Pinpoint the cell where the given text exists, returning its [X, Y] midpoint coordinate. 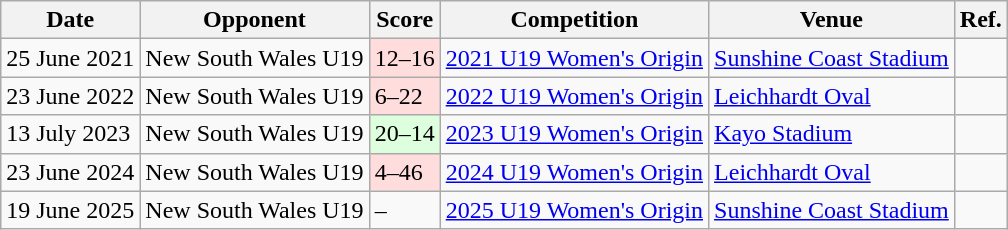
19 June 2025 [70, 210]
4–46 [404, 172]
Score [404, 20]
23 June 2024 [70, 172]
20–14 [404, 134]
2021 U19 Women's Origin [574, 58]
25 June 2021 [70, 58]
2025 U19 Women's Origin [574, 210]
12–16 [404, 58]
Ref. [980, 20]
Date [70, 20]
2024 U19 Women's Origin [574, 172]
Kayo Stadium [832, 134]
– [404, 210]
6–22 [404, 96]
13 July 2023 [70, 134]
Venue [832, 20]
Competition [574, 20]
2022 U19 Women's Origin [574, 96]
2023 U19 Women's Origin [574, 134]
Opponent [254, 20]
23 June 2022 [70, 96]
